Identify which cell holds the provided text, then report its [X, Y] central coordinate. 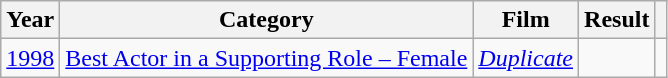
Best Actor in a Supporting Role – Female [266, 58]
Result [617, 20]
Film [526, 20]
1998 [30, 58]
Duplicate [526, 58]
Year [30, 20]
Category [266, 20]
